Return the (X, Y) coordinate for the center point of the cell that contains the specified text.  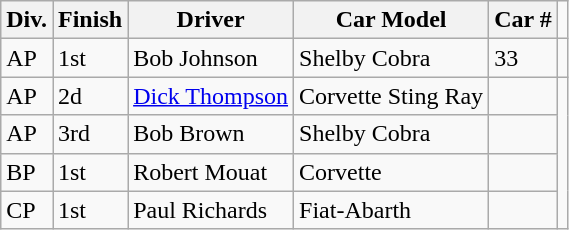
2d (90, 96)
Car # (524, 20)
Dick Thompson (211, 96)
Robert Mouat (211, 172)
Bob Brown (211, 134)
BP (27, 172)
Div. (27, 20)
Fiat-Abarth (392, 210)
Bob Johnson (211, 58)
Car Model (392, 20)
Driver (211, 20)
CP (27, 210)
Corvette (392, 172)
Paul Richards (211, 210)
Corvette Sting Ray (392, 96)
3rd (90, 134)
Finish (90, 20)
33 (524, 58)
